For the text-containing cell, return its midpoint in [X, Y] coordinate format. 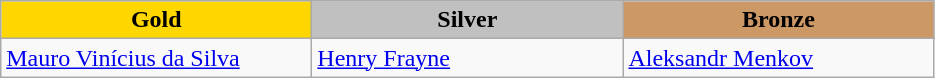
Silver [468, 20]
Henry Frayne [468, 58]
Bronze [778, 20]
Mauro Vinícius da Silva [156, 58]
Gold [156, 20]
Aleksandr Menkov [778, 58]
